Locate the cell with the specified text and output its (x, y) center coordinate. 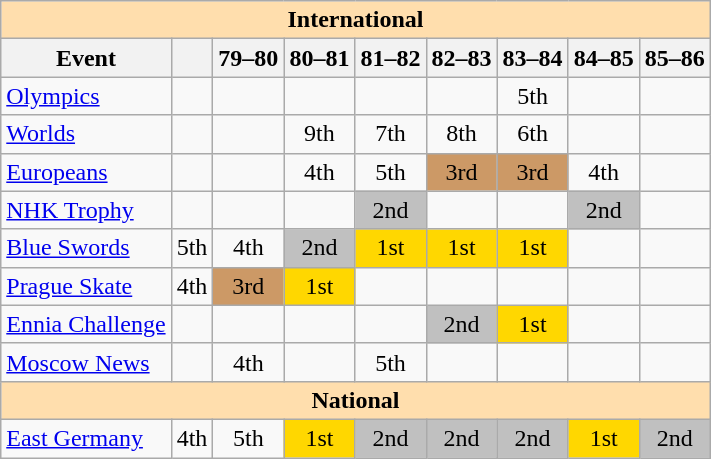
Blue Swords (86, 248)
East Germany (86, 438)
6th (532, 134)
84–85 (604, 58)
Ennia Challenge (86, 324)
Worlds (86, 134)
79–80 (248, 58)
Moscow News (86, 362)
9th (320, 134)
NHK Trophy (86, 210)
Prague Skate (86, 286)
National (356, 400)
Olympics (86, 96)
83–84 (532, 58)
85–86 (674, 58)
Event (86, 58)
81–82 (390, 58)
Europeans (86, 172)
80–81 (320, 58)
International (356, 20)
82–83 (462, 58)
7th (390, 134)
8th (462, 134)
